For the text-containing cell, return its midpoint in (x, y) coordinate format. 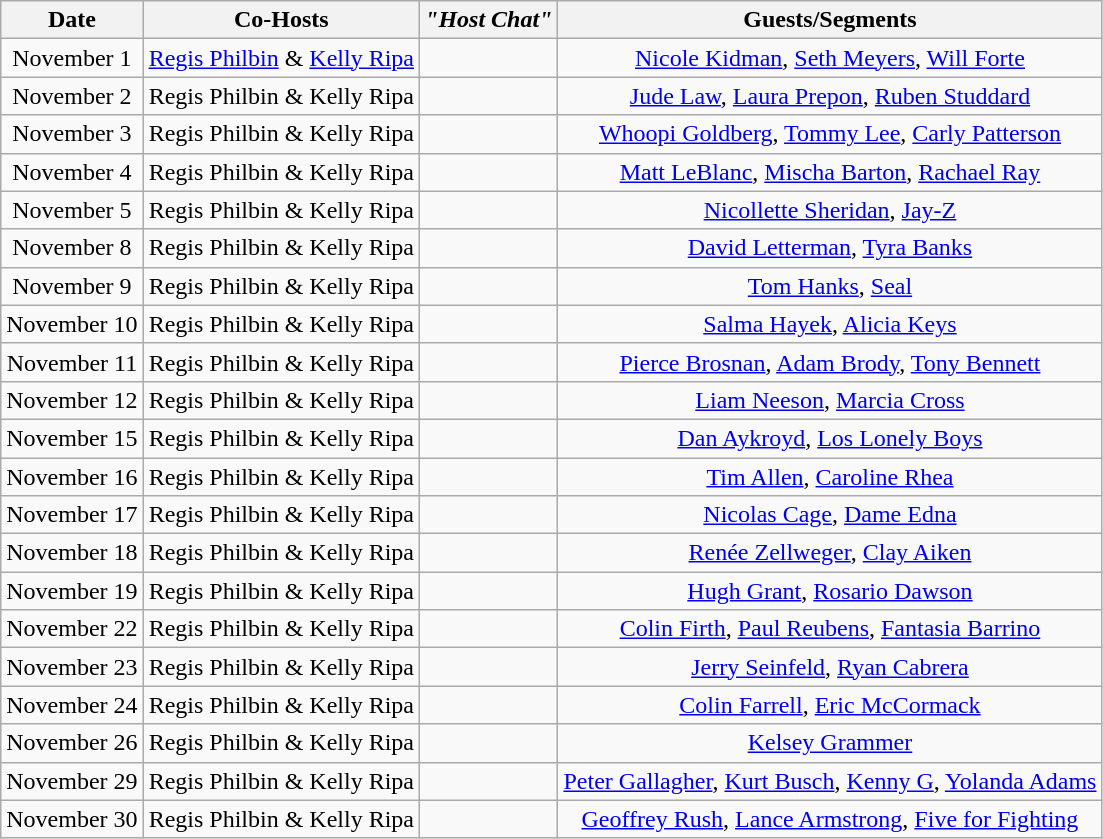
November 30 (72, 819)
November 22 (72, 629)
Colin Firth, Paul Reubens, Fantasia Barrino (830, 629)
Pierce Brosnan, Adam Brody, Tony Bennett (830, 362)
Peter Gallagher, Kurt Busch, Kenny G, Yolanda Adams (830, 781)
November 16 (72, 477)
Nicole Kidman, Seth Meyers, Will Forte (830, 58)
Hugh Grant, Rosario Dawson (830, 591)
Kelsey Grammer (830, 743)
November 19 (72, 591)
November 5 (72, 210)
November 1 (72, 58)
Tim Allen, Caroline Rhea (830, 477)
November 26 (72, 743)
November 4 (72, 172)
Nicollette Sheridan, Jay-Z (830, 210)
November 9 (72, 286)
Guests/Segments (830, 20)
November 23 (72, 667)
Salma Hayek, Alicia Keys (830, 324)
Date (72, 20)
November 18 (72, 553)
November 29 (72, 781)
Co-Hosts (281, 20)
Jude Law, Laura Prepon, Ruben Studdard (830, 96)
Geoffrey Rush, Lance Armstrong, Five for Fighting (830, 819)
Matt LeBlanc, Mischa Barton, Rachael Ray (830, 172)
Renée Zellweger, Clay Aiken (830, 553)
November 3 (72, 134)
Whoopi Goldberg, Tommy Lee, Carly Patterson (830, 134)
Dan Aykroyd, Los Lonely Boys (830, 438)
Liam Neeson, Marcia Cross (830, 400)
Jerry Seinfeld, Ryan Cabrera (830, 667)
November 10 (72, 324)
David Letterman, Tyra Banks (830, 248)
Tom Hanks, Seal (830, 286)
November 17 (72, 515)
Nicolas Cage, Dame Edna (830, 515)
"Host Chat" (489, 20)
November 8 (72, 248)
Colin Farrell, Eric McCormack (830, 705)
November 24 (72, 705)
November 12 (72, 400)
November 15 (72, 438)
November 2 (72, 96)
November 11 (72, 362)
